Return the [X, Y] coordinate for the center point of the cell that contains the specified text.  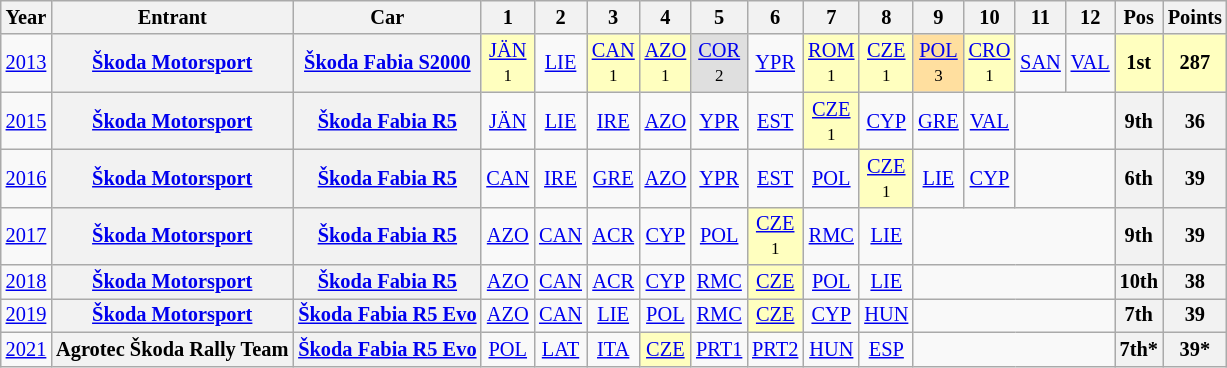
Car [387, 17]
12 [1090, 17]
6th [1139, 178]
Agrotec Škoda Rally Team [172, 349]
10th [1139, 282]
Entrant [172, 17]
AZO1 [666, 63]
JÄN [508, 121]
ESP [886, 349]
Škoda Fabia S2000 [387, 63]
10 [990, 17]
6 [775, 17]
7th* [1139, 349]
5 [719, 17]
2013 [26, 63]
PRT2 [775, 349]
ROM1 [831, 63]
287 [1195, 63]
2021 [26, 349]
4 [666, 17]
LAT [560, 349]
8 [886, 17]
2018 [26, 282]
9 [938, 17]
PRT1 [719, 349]
2 [560, 17]
7 [831, 17]
Year [26, 17]
COR2 [719, 63]
36 [1195, 121]
2016 [26, 178]
2017 [26, 236]
7th [1139, 315]
CAN1 [614, 63]
39* [1195, 349]
SAN [1040, 63]
CRO1 [990, 63]
38 [1195, 282]
11 [1040, 17]
Points [1195, 17]
1 [508, 17]
2015 [26, 121]
JÄN1 [508, 63]
3 [614, 17]
Pos [1139, 17]
2019 [26, 315]
ITA [614, 349]
POL3 [938, 63]
1st [1139, 63]
